Output the [x, y] coordinate of the center of the cell containing the given text.  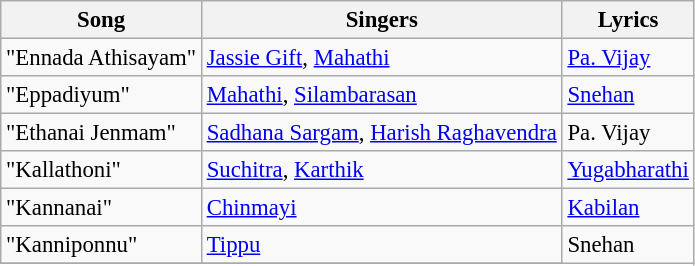
Singers [382, 20]
Jassie Gift, Mahathi [382, 58]
Lyrics [628, 20]
Chinmayi [382, 208]
"Kallathoni" [102, 170]
Kabilan [628, 208]
"Kanniponnu" [102, 245]
"Ennada Athisayam" [102, 58]
Song [102, 20]
Tippu [382, 245]
Yugabharathi [628, 170]
"Kannanai" [102, 208]
Mahathi, Silambarasan [382, 95]
Sadhana Sargam, Harish Raghavendra [382, 133]
"Eppadiyum" [102, 95]
Suchitra, Karthik [382, 170]
"Ethanai Jenmam" [102, 133]
